Extract the (X, Y) coordinate from the center of the cell holding the provided text.  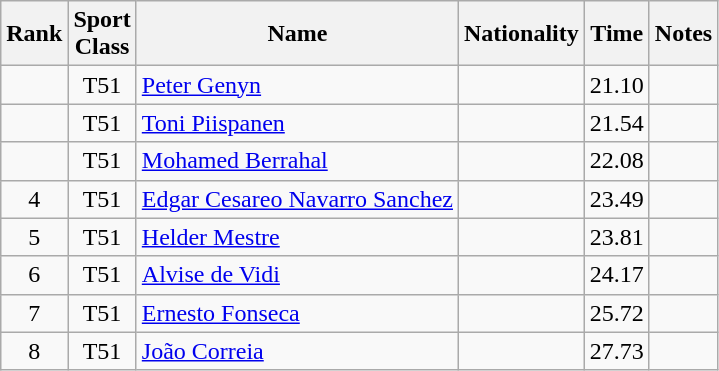
23.49 (616, 199)
Time (616, 34)
23.81 (616, 237)
22.08 (616, 161)
25.72 (616, 313)
Helder Mestre (297, 237)
24.17 (616, 275)
João Correia (297, 351)
Ernesto Fonseca (297, 313)
Nationality (522, 34)
Name (297, 34)
Mohamed Berrahal (297, 161)
21.54 (616, 123)
Toni Piispanen (297, 123)
8 (34, 351)
4 (34, 199)
6 (34, 275)
SportClass (102, 34)
Rank (34, 34)
5 (34, 237)
Peter Genyn (297, 85)
7 (34, 313)
21.10 (616, 85)
Notes (683, 34)
27.73 (616, 351)
Edgar Cesareo Navarro Sanchez (297, 199)
Alvise de Vidi (297, 275)
